For the text-containing cell, return its midpoint in (x, y) coordinate format. 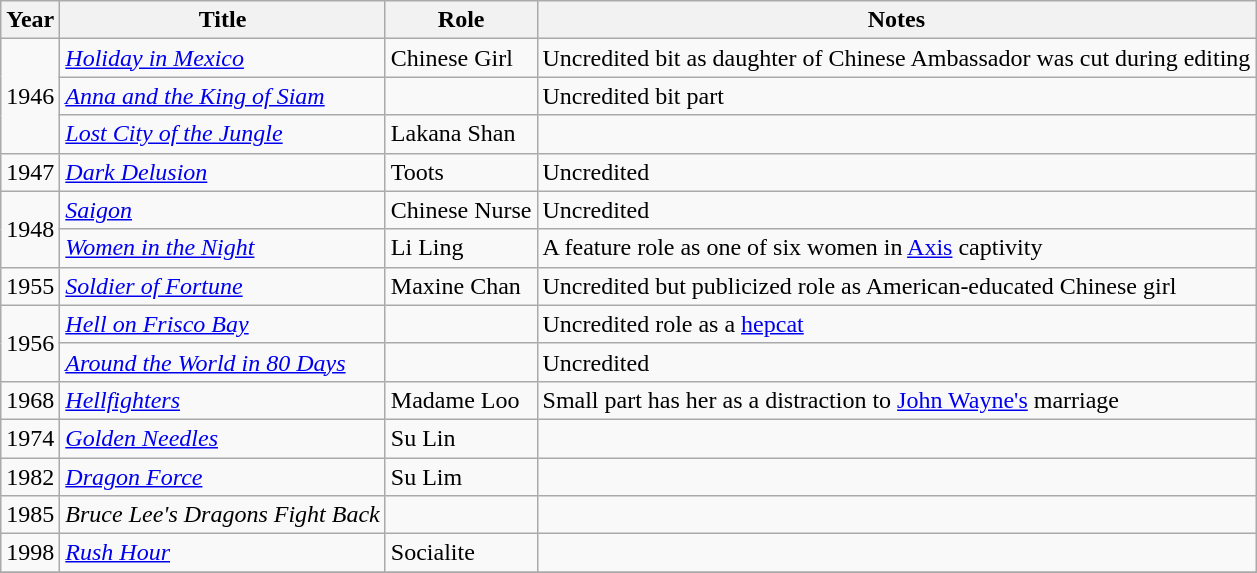
Chinese Nurse (461, 210)
Uncredited but publicized role as American-educated Chinese girl (896, 286)
Toots (461, 172)
Small part has her as a distraction to John Wayne's marriage (896, 400)
A feature role as one of six women in Axis captivity (896, 248)
1968 (30, 400)
Li Ling (461, 248)
Madame Loo (461, 400)
1948 (30, 229)
Socialite (461, 553)
Hellfighters (222, 400)
Title (222, 20)
1985 (30, 515)
Maxine Chan (461, 286)
Role (461, 20)
1946 (30, 96)
Anna and the King of Siam (222, 96)
Rush Hour (222, 553)
1974 (30, 438)
Lost City of the Jungle (222, 134)
1982 (30, 477)
Dragon Force (222, 477)
Holiday in Mexico (222, 58)
Uncredited bit part (896, 96)
Women in the Night (222, 248)
1998 (30, 553)
Chinese Girl (461, 58)
Around the World in 80 Days (222, 362)
Uncredited bit as daughter of Chinese Ambassador was cut during editing (896, 58)
Su Lin (461, 438)
Uncredited role as a hepcat (896, 324)
Bruce Lee's Dragons Fight Back (222, 515)
Golden Needles (222, 438)
Su Lim (461, 477)
Hell on Frisco Bay (222, 324)
Soldier of Fortune (222, 286)
Lakana Shan (461, 134)
Dark Delusion (222, 172)
Notes (896, 20)
1955 (30, 286)
1956 (30, 343)
Year (30, 20)
1947 (30, 172)
Saigon (222, 210)
